Pinpoint the cell where the given text exists, returning its [X, Y] midpoint coordinate. 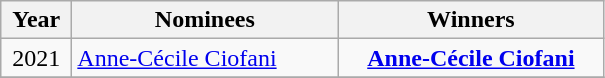
Year [36, 20]
Nominees [205, 20]
Winners [471, 20]
2021 [36, 58]
